For the text-containing cell, return its midpoint in [X, Y] coordinate format. 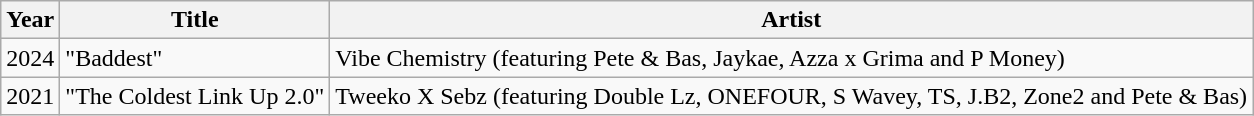
Year [30, 20]
"Baddest" [195, 58]
Title [195, 20]
Artist [792, 20]
Tweeko X Sebz (featuring Double Lz, ONEFOUR, S Wavey, TS, J.B2, Zone2 and Pete & Bas) [792, 96]
2021 [30, 96]
"The Coldest Link Up 2.0" [195, 96]
2024 [30, 58]
Vibe Chemistry (featuring Pete & Bas, Jaykae, Azza x Grima and P Money) [792, 58]
